Scan for the cell matching the given text and deliver its [x, y] coordinate at center. 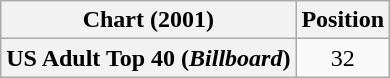
Position [343, 20]
32 [343, 58]
US Adult Top 40 (Billboard) [148, 58]
Chart (2001) [148, 20]
